Pinpoint the cell where the given text exists, returning its [x, y] midpoint coordinate. 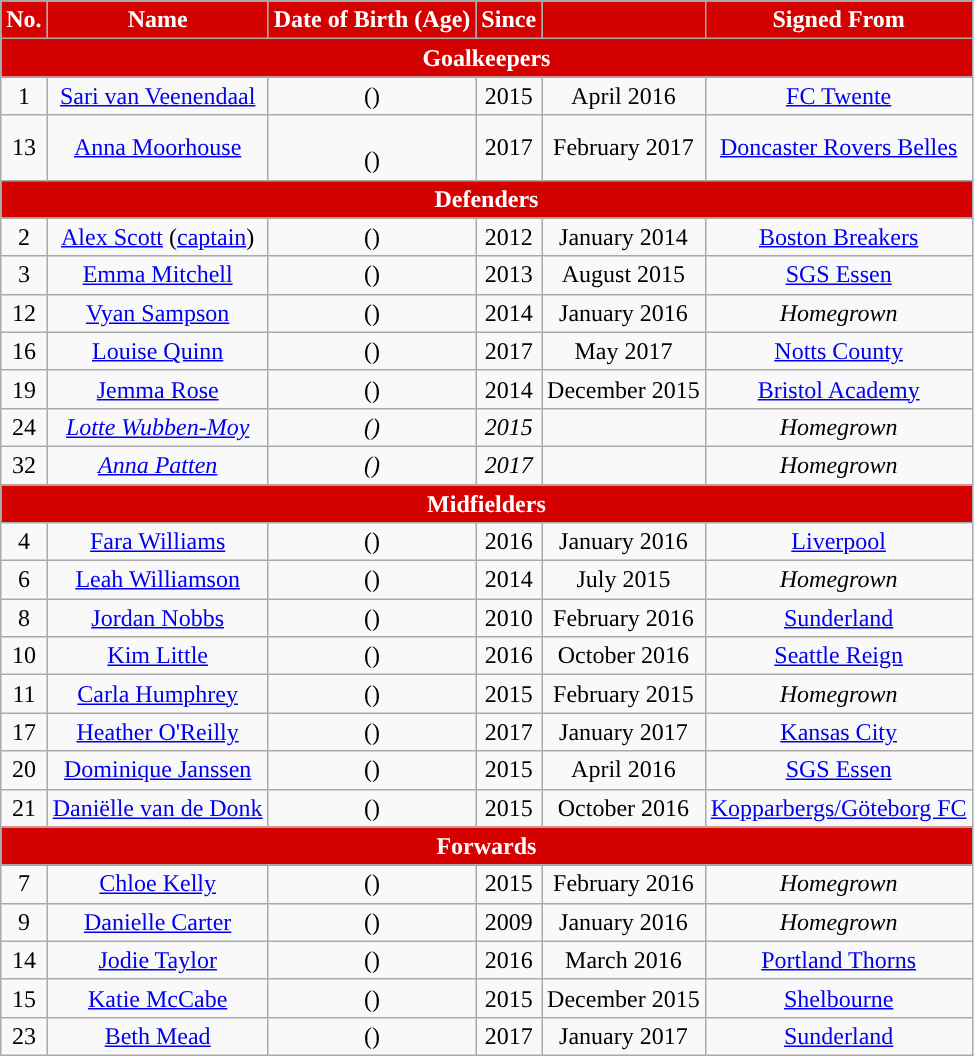
Anna Patten [158, 465]
July 2015 [624, 580]
Vyan Sampson [158, 313]
No. [24, 20]
15 [24, 998]
March 2016 [624, 960]
32 [24, 465]
Heather O'Reilly [158, 732]
Sari van Veenendaal [158, 96]
2012 [509, 237]
Since [509, 20]
3 [24, 275]
24 [24, 427]
19 [24, 389]
Kansas City [838, 732]
August 2015 [624, 275]
2009 [509, 922]
9 [24, 922]
7 [24, 884]
Signed From [838, 20]
Liverpool [838, 542]
10 [24, 656]
Doncaster Rovers Belles [838, 148]
23 [24, 1036]
Forwards [486, 846]
Shelbourne [838, 998]
Chloe Kelly [158, 884]
17 [24, 732]
2013 [509, 275]
February 2015 [624, 694]
Jodie Taylor [158, 960]
February 2017 [624, 148]
Leah Williamson [158, 580]
Beth Mead [158, 1036]
FC Twente [838, 96]
Carla Humphrey [158, 694]
Boston Breakers [838, 237]
Louise Quinn [158, 351]
11 [24, 694]
4 [24, 542]
14 [24, 960]
Name [158, 20]
Notts County [838, 351]
2010 [509, 618]
Dominique Janssen [158, 770]
Anna Moorhouse [158, 148]
1 [24, 96]
Daniëlle van de Donk [158, 808]
16 [24, 351]
21 [24, 808]
Jordan Nobbs [158, 618]
Jemma Rose [158, 389]
Kim Little [158, 656]
12 [24, 313]
Seattle Reign [838, 656]
Danielle Carter [158, 922]
May 2017 [624, 351]
Date of Birth (Age) [372, 20]
8 [24, 618]
Lotte Wubben-Moy [158, 427]
6 [24, 580]
20 [24, 770]
Defenders [486, 199]
January 2014 [624, 237]
2 [24, 237]
13 [24, 148]
Fara Williams [158, 542]
Midfielders [486, 503]
Kopparbergs/Göteborg FC [838, 808]
Portland Thorns [838, 960]
Goalkeepers [486, 58]
Emma Mitchell [158, 275]
Katie McCabe [158, 998]
Alex Scott (captain) [158, 237]
Bristol Academy [838, 389]
